Search for the cell housing the specified text and yield its (X, Y) center coordinate. 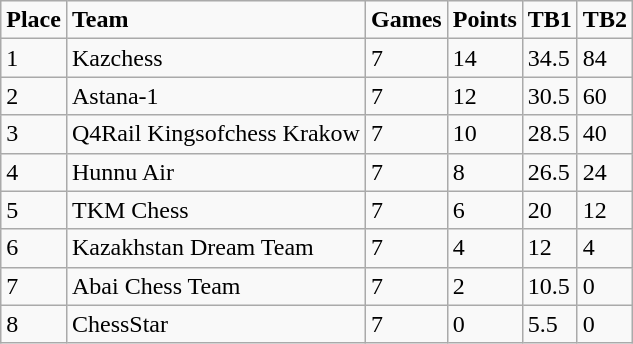
14 (484, 58)
Team (216, 20)
28.5 (550, 134)
ChessStar (216, 324)
84 (604, 58)
5 (34, 210)
Astana-1 (216, 96)
Hunnu Air (216, 172)
30.5 (550, 96)
TB2 (604, 20)
Kazchess (216, 58)
5.5 (550, 324)
10.5 (550, 286)
Place (34, 20)
1 (34, 58)
TB1 (550, 20)
Points (484, 20)
60 (604, 96)
Kazakhstan Dream Team (216, 248)
Q4Rail Kingsofchess Krakow (216, 134)
TKM Chess (216, 210)
34.5 (550, 58)
Games (406, 20)
24 (604, 172)
26.5 (550, 172)
3 (34, 134)
10 (484, 134)
40 (604, 134)
Abai Chess Team (216, 286)
20 (550, 210)
